For the text-containing cell, return its midpoint in (x, y) coordinate format. 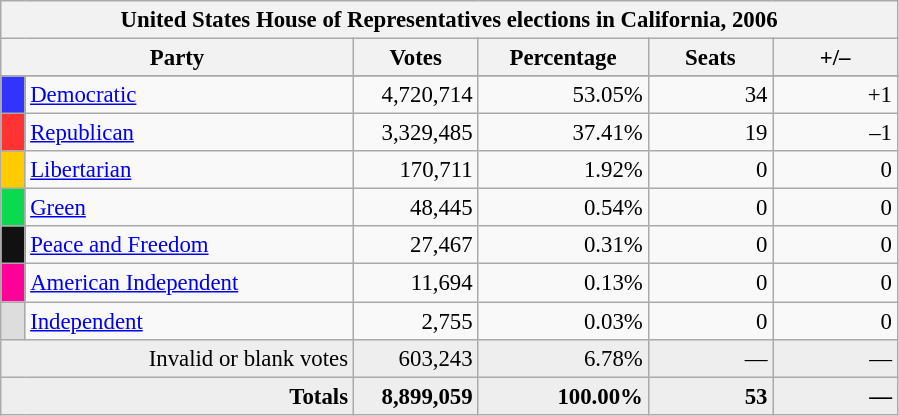
Green (189, 208)
2,755 (416, 321)
0.03% (563, 321)
Independent (189, 321)
1.92% (563, 170)
Votes (416, 58)
27,467 (416, 245)
Invalid or blank votes (178, 358)
4,720,714 (416, 95)
Totals (178, 396)
–1 (836, 133)
100.00% (563, 396)
Party (178, 58)
0.31% (563, 245)
11,694 (416, 283)
+1 (836, 95)
0.54% (563, 208)
48,445 (416, 208)
34 (710, 95)
3,329,485 (416, 133)
United States House of Representatives elections in California, 2006 (450, 20)
Libertarian (189, 170)
53 (710, 396)
+/– (836, 58)
53.05% (563, 95)
Percentage (563, 58)
American Independent (189, 283)
0.13% (563, 283)
6.78% (563, 358)
Peace and Freedom (189, 245)
8,899,059 (416, 396)
37.41% (563, 133)
170,711 (416, 170)
19 (710, 133)
Seats (710, 58)
Democratic (189, 95)
603,243 (416, 358)
Republican (189, 133)
